Determine the [x, y] coordinate at the center of the cell enclosing the given text.  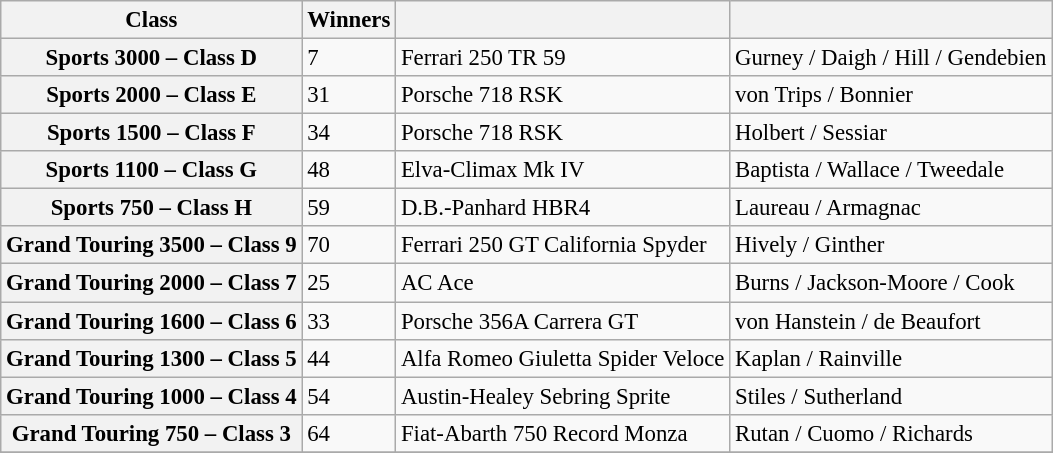
70 [349, 245]
Hively / Ginther [891, 245]
34 [349, 133]
Grand Touring 750 – Class 3 [152, 433]
Class [152, 20]
31 [349, 95]
Rutan / Cuomo / Richards [891, 433]
Kaplan / Rainville [891, 358]
Laureau / Armagnac [891, 208]
25 [349, 283]
59 [349, 208]
von Hanstein / de Beaufort [891, 321]
Elva-Climax Mk IV [563, 170]
54 [349, 396]
Ferrari 250 GT California Spyder [563, 245]
Winners [349, 20]
Alfa Romeo Giuletta Spider Veloce [563, 358]
Sports 3000 – Class D [152, 58]
Burns / Jackson-Moore / Cook [891, 283]
Grand Touring 2000 – Class 7 [152, 283]
D.B.-Panhard HBR4 [563, 208]
48 [349, 170]
Sports 1100 – Class G [152, 170]
Sports 1500 – Class F [152, 133]
Sports 750 – Class H [152, 208]
Grand Touring 3500 – Class 9 [152, 245]
64 [349, 433]
Stiles / Sutherland [891, 396]
Sports 2000 – Class E [152, 95]
AC Ace [563, 283]
33 [349, 321]
Fiat-Abarth 750 Record Monza [563, 433]
Grand Touring 1600 – Class 6 [152, 321]
Porsche 356A Carrera GT [563, 321]
Holbert / Sessiar [891, 133]
7 [349, 58]
von Trips / Bonnier [891, 95]
Austin-Healey Sebring Sprite [563, 396]
Grand Touring 1300 – Class 5 [152, 358]
Baptista / Wallace / Tweedale [891, 170]
44 [349, 358]
Grand Touring 1000 – Class 4 [152, 396]
Ferrari 250 TR 59 [563, 58]
Gurney / Daigh / Hill / Gendebien [891, 58]
